Find where the given text appears and provide that cell's center as [x, y] coordinate. 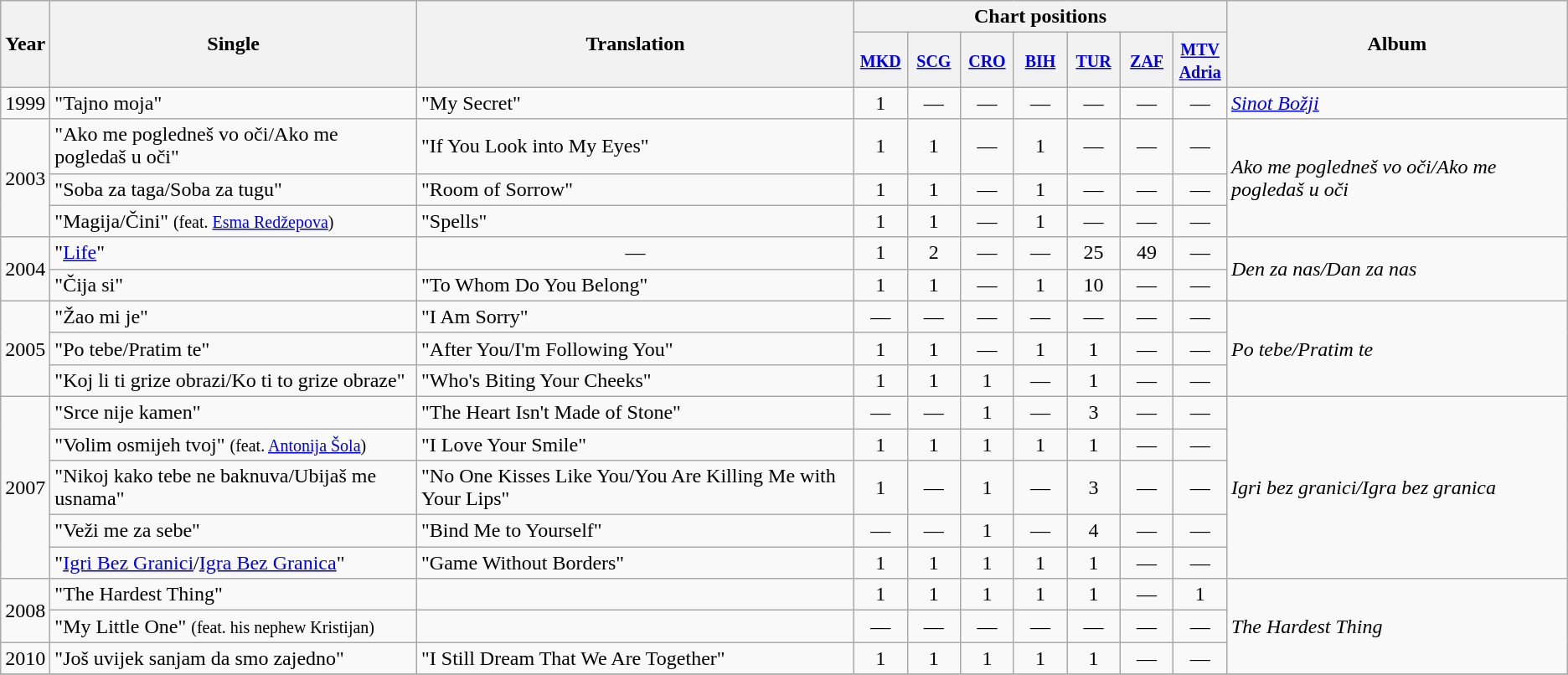
"Soba za taga/Soba za tugu" [234, 189]
The Hardest Thing [1397, 626]
1999 [25, 103]
Single [234, 44]
"Who's Biting Your Cheeks" [635, 380]
Ako me pogledneš vo oči/Ako me pogledaš u oči [1397, 178]
MKD [881, 60]
"No One Kisses Like You/You Are Killing Me with Your Lips" [635, 487]
"Volim osmijeh tvoj" (feat. Antonija Šola) [234, 445]
Year [25, 44]
"Žao mi je" [234, 317]
"Nikoj kako tebe ne baknuva/Ubijaš me usnama" [234, 487]
2010 [25, 658]
4 [1094, 531]
TUR [1094, 60]
10 [1094, 285]
"Igri Bez Granici/Igra Bez Granica" [234, 563]
ZAF [1147, 60]
"Čija si" [234, 285]
2 [934, 253]
Po tebe/Pratim te [1397, 348]
"The Hardest Thing" [234, 595]
2007 [25, 487]
Translation [635, 44]
"The Heart Isn't Made of Stone" [635, 412]
BIH [1040, 60]
25 [1094, 253]
"Room of Sorrow" [635, 189]
CRO [988, 60]
2004 [25, 269]
"Spells" [635, 221]
"Srce nije kamen" [234, 412]
"Game Without Borders" [635, 563]
"I Still Dream That We Are Together" [635, 658]
Igri bez granici/Igra bez granica [1397, 487]
Chart positions [1040, 17]
2008 [25, 611]
"Veži me za sebe" [234, 531]
2003 [25, 178]
"After You/I'm Following You" [635, 348]
49 [1147, 253]
SCG [934, 60]
"My Secret" [635, 103]
"Još uvijek sanjam da smo zajedno" [234, 658]
Den za nas/Dan za nas [1397, 269]
"If You Look into My Eyes" [635, 146]
MTV Adria [1200, 60]
Sinot Božji [1397, 103]
"Tajno moja" [234, 103]
Album [1397, 44]
"Po tebe/Pratim te" [234, 348]
"Life" [234, 253]
"Koj li ti grize obrazi/Ko ti to grize obraze" [234, 380]
"I Am Sorry" [635, 317]
"Magija/Čini" (feat. Esma Redžepova) [234, 221]
"I Love Your Smile" [635, 445]
"To Whom Do You Belong" [635, 285]
"Bind Me to Yourself" [635, 531]
"Ako me pogledneš vo oči/Ako me pogledaš u oči" [234, 146]
2005 [25, 348]
"My Little One" (feat. his nephew Kristijan) [234, 626]
